Detect which cell encompasses the target text, then output its (X, Y) center coordinate. 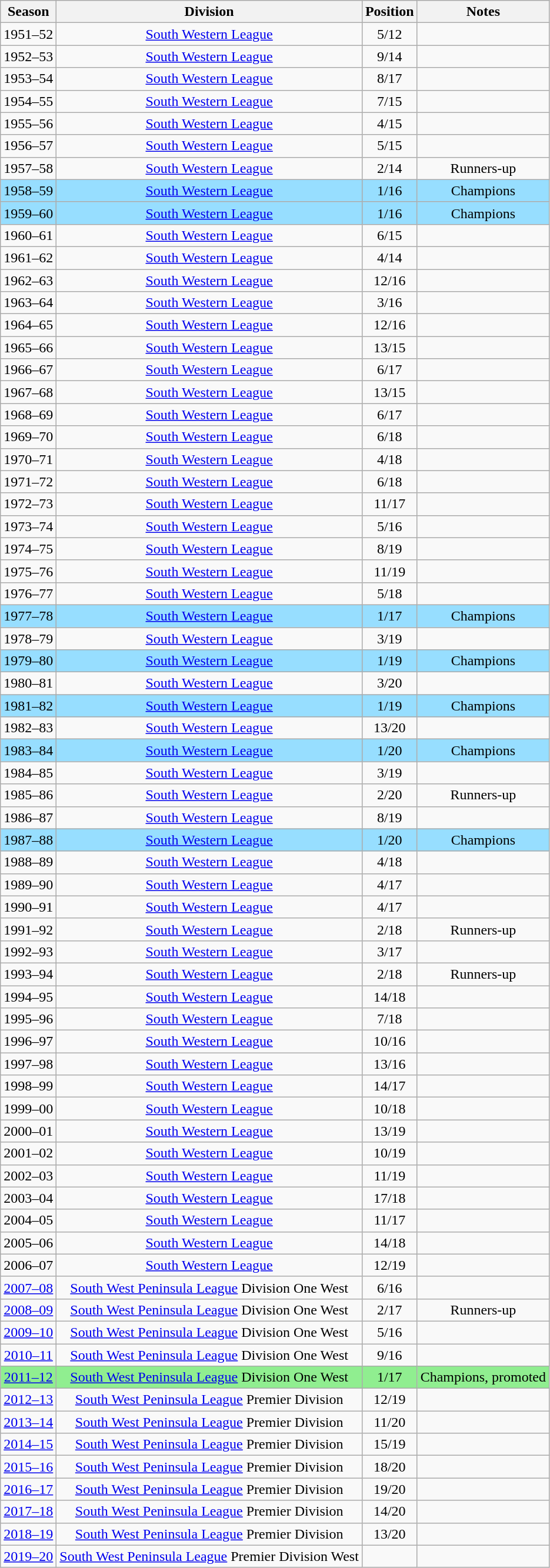
2009–10 (28, 1332)
9/14 (389, 56)
18/20 (389, 1467)
Season (28, 12)
1973–74 (28, 526)
1957–58 (28, 168)
1980–81 (28, 683)
2001–02 (28, 1153)
2018–19 (28, 1534)
1953–54 (28, 79)
1962–63 (28, 281)
1995–96 (28, 1019)
13/19 (389, 1131)
Champions, promoted (483, 1377)
1972–73 (28, 504)
1983–84 (28, 750)
1963–64 (28, 303)
1955–56 (28, 124)
1981–82 (28, 706)
1984–85 (28, 773)
3/20 (389, 683)
1975–76 (28, 571)
2017–18 (28, 1512)
1996–97 (28, 1042)
1965–66 (28, 348)
10/19 (389, 1153)
1999–00 (28, 1109)
1977–78 (28, 616)
2/17 (389, 1310)
8/17 (389, 79)
2003–04 (28, 1198)
19/20 (389, 1489)
2002–03 (28, 1176)
6/16 (389, 1287)
2008–09 (28, 1310)
7/18 (389, 1019)
3/17 (389, 952)
10/18 (389, 1109)
1958–59 (28, 191)
2016–17 (28, 1489)
2006–07 (28, 1265)
15/19 (389, 1444)
1951–52 (28, 34)
11/20 (389, 1422)
1985–86 (28, 795)
1979–80 (28, 661)
1982–83 (28, 728)
1956–57 (28, 146)
5/18 (389, 593)
6/15 (389, 235)
5/15 (389, 146)
13/16 (389, 1064)
4/15 (389, 124)
1994–95 (28, 997)
2/14 (389, 168)
1964–65 (28, 325)
2007–08 (28, 1287)
Division (209, 12)
14/20 (389, 1512)
2000–01 (28, 1131)
Notes (483, 12)
2/20 (389, 795)
1971–72 (28, 482)
1998–99 (28, 1086)
2010–11 (28, 1355)
2005–06 (28, 1243)
9/16 (389, 1355)
1970–71 (28, 459)
2004–05 (28, 1220)
3/16 (389, 303)
South West Peninsula League Premier Division West (209, 1556)
1989–90 (28, 885)
14/17 (389, 1086)
1959–60 (28, 213)
10/16 (389, 1042)
1966–67 (28, 370)
1991–92 (28, 929)
1974–75 (28, 549)
1976–77 (28, 593)
1968–69 (28, 415)
1987–88 (28, 840)
1993–94 (28, 974)
1990–91 (28, 907)
5/12 (389, 34)
4/14 (389, 258)
1986–87 (28, 818)
2019–20 (28, 1556)
2015–16 (28, 1467)
1960–61 (28, 235)
1988–89 (28, 862)
1967–68 (28, 392)
2012–13 (28, 1400)
1997–98 (28, 1064)
2014–15 (28, 1444)
1954–55 (28, 101)
2011–12 (28, 1377)
2013–14 (28, 1422)
Position (389, 12)
1969–70 (28, 437)
7/15 (389, 101)
1978–79 (28, 638)
1961–62 (28, 258)
17/18 (389, 1198)
1952–53 (28, 56)
1992–93 (28, 952)
